Capture the cell that displays the provided text and extract its [X, Y] central coordinate. 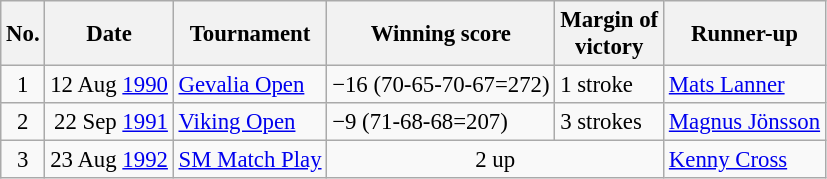
1 stroke [610, 85]
No. [23, 34]
Viking Open [250, 122]
SM Match Play [250, 160]
Date [109, 34]
2 [23, 122]
−9 (71-68-68=207) [441, 122]
3 strokes [610, 122]
Kenny Cross [745, 160]
12 Aug 1990 [109, 85]
Magnus Jönsson [745, 122]
Margin ofvictory [610, 34]
Runner-up [745, 34]
1 [23, 85]
3 [23, 160]
22 Sep 1991 [109, 122]
Gevalia Open [250, 85]
−16 (70-65-70-67=272) [441, 85]
Winning score [441, 34]
Tournament [250, 34]
23 Aug 1992 [109, 160]
Mats Lanner [745, 85]
2 up [496, 160]
